Output the [x, y] coordinate of the center of the cell containing the given text.  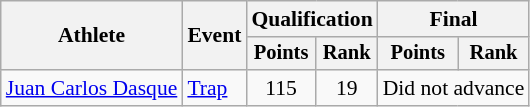
19 [347, 88]
Trap [214, 88]
Event [214, 36]
115 [280, 88]
Did not advance [454, 88]
Athlete [92, 36]
Juan Carlos Dasque [92, 88]
Final [454, 19]
Qualification [312, 19]
